Search for the cell housing the specified text and yield its [x, y] center coordinate. 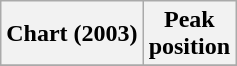
Peakposition [189, 34]
Chart (2003) [72, 34]
